Identify which cell holds the provided text, then report its (x, y) central coordinate. 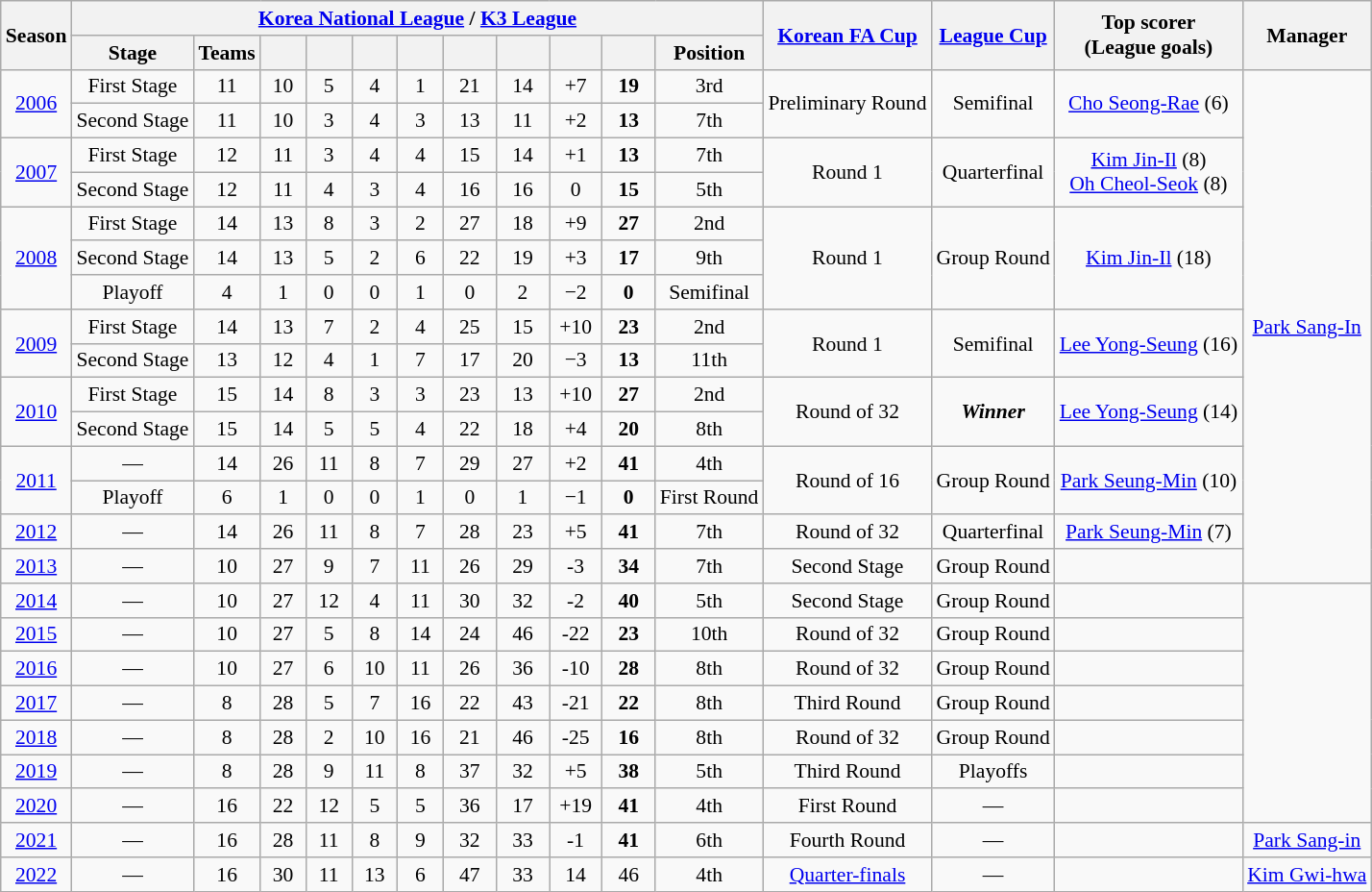
10th (709, 634)
Park Seung-Min (10) (1149, 481)
6th (709, 840)
2012 (37, 533)
2016 (37, 669)
11th (709, 360)
2010 (37, 411)
47 (469, 875)
-2 (576, 601)
Lee Yong-Seung (16) (1149, 344)
+1 (576, 156)
2019 (37, 772)
League Cup (992, 35)
2006 (37, 104)
Park Sang-In (1307, 326)
Winner (992, 411)
Park Sang-in (1307, 840)
25 (469, 327)
9th (709, 259)
34 (628, 566)
3rd (709, 87)
Kim Gwi-hwa (1307, 875)
−1 (576, 498)
24 (469, 634)
Stage (133, 53)
+19 (576, 806)
40 (628, 601)
Kim Jin-Il (8) Oh Cheol-Seok (8) (1149, 173)
Korean FA Cup (847, 35)
+9 (576, 224)
Season (37, 35)
Playoffs (992, 772)
+3 (576, 259)
2008 (37, 258)
2009 (37, 344)
Kim Jin-Il (18) (1149, 258)
−3 (576, 360)
Lee Yong-Seung (14) (1149, 411)
Manager (1307, 35)
2007 (37, 173)
Quarter-finals (847, 875)
-3 (576, 566)
43 (523, 704)
−2 (576, 292)
2022 (37, 875)
Korea National League / K3 League (417, 18)
Teams (227, 53)
+4 (576, 430)
2017 (37, 704)
2015 (37, 634)
Round of 16 (847, 481)
Top scorer (League goals) (1149, 35)
2011 (37, 481)
-25 (576, 737)
Preliminary Round (847, 104)
2020 (37, 806)
Park Seung-Min (7) (1149, 533)
-10 (576, 669)
2018 (37, 737)
2014 (37, 601)
Fourth Round (847, 840)
2021 (37, 840)
38 (628, 772)
-1 (576, 840)
+7 (576, 87)
-21 (576, 704)
-22 (576, 634)
2013 (37, 566)
Cho Seong-Rae (6) (1149, 104)
Position (709, 53)
37 (469, 772)
